Scan for the cell matching the given text and deliver its [X, Y] coordinate at center. 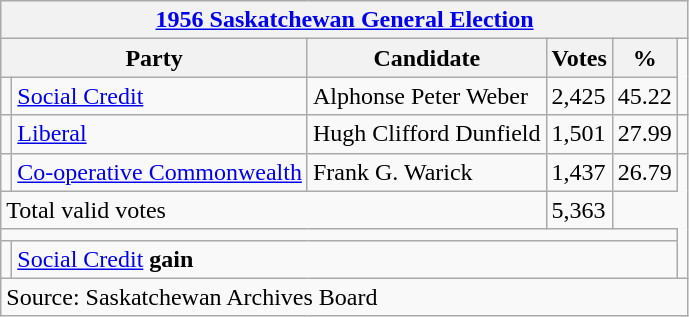
1,501 [579, 134]
Alphonse Peter Weber [426, 96]
Social Credit [160, 96]
2,425 [579, 96]
Hugh Clifford Dunfield [426, 134]
1,437 [579, 172]
26.79 [644, 172]
1956 Saskatchewan General Election [345, 20]
27.99 [644, 134]
Candidate [426, 58]
Liberal [160, 134]
Source: Saskatchewan Archives Board [345, 297]
Co-operative Commonwealth [160, 172]
Total valid votes [274, 210]
Party [154, 58]
Votes [579, 58]
% [644, 58]
5,363 [579, 210]
Frank G. Warick [426, 172]
45.22 [644, 96]
Social Credit gain [345, 259]
